Output the [x, y] coordinate of the center of the cell containing the given text.  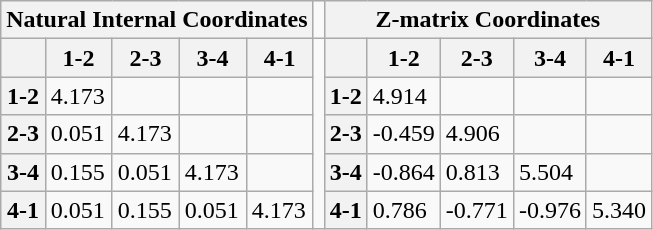
4.914 [404, 96]
-0.976 [550, 210]
-0.864 [404, 172]
-0.459 [404, 134]
4.906 [476, 134]
Natural Internal Coordinates [157, 20]
5.504 [550, 172]
Z-matrix Coordinates [488, 20]
0.786 [404, 210]
0.813 [476, 172]
-0.771 [476, 210]
5.340 [618, 210]
